Output the [X, Y] coordinate of the center of the cell containing the given text.  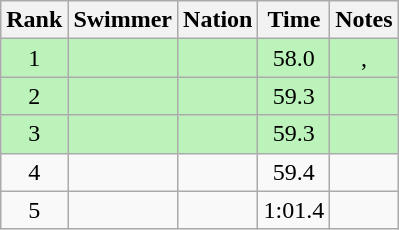
Nation [218, 20]
1:01.4 [294, 210]
Rank [34, 20]
3 [34, 134]
1 [34, 58]
Notes [364, 20]
, [364, 58]
59.4 [294, 172]
4 [34, 172]
Time [294, 20]
58.0 [294, 58]
5 [34, 210]
Swimmer [123, 20]
2 [34, 96]
